Provide the (X, Y) coordinate of the cell's center where the given text is located.  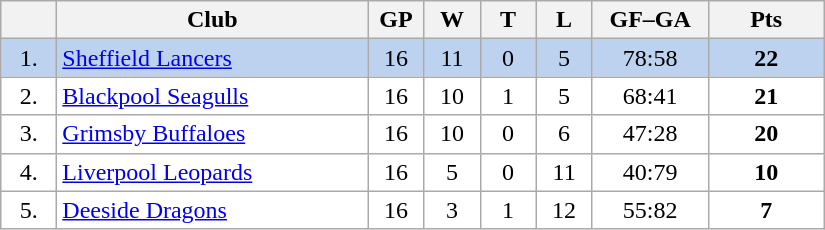
2. (29, 96)
GF–GA (650, 20)
T (508, 20)
5. (29, 210)
Sheffield Lancers (212, 58)
40:79 (650, 172)
20 (766, 134)
4. (29, 172)
W (452, 20)
68:41 (650, 96)
55:82 (650, 210)
3. (29, 134)
Deeside Dragons (212, 210)
Liverpool Leopards (212, 172)
78:58 (650, 58)
6 (564, 134)
Grimsby Buffaloes (212, 134)
Club (212, 20)
22 (766, 58)
47:28 (650, 134)
21 (766, 96)
12 (564, 210)
Pts (766, 20)
GP (396, 20)
1. (29, 58)
L (564, 20)
7 (766, 210)
Blackpool Seagulls (212, 96)
3 (452, 210)
